Detect which cell encompasses the target text, then output its (X, Y) center coordinate. 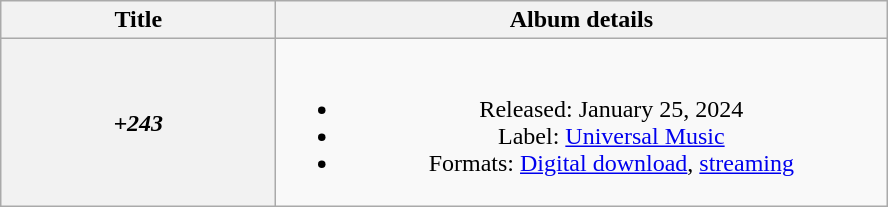
Released: January 25, 2024Label: Universal MusicFormats: Digital download, streaming (582, 122)
+243 (138, 122)
Title (138, 20)
Album details (582, 20)
